Scan for the cell matching the given text and deliver its [X, Y] coordinate at center. 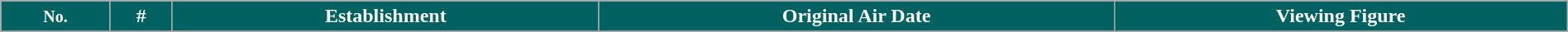
# [141, 16]
Establishment [385, 16]
Original Air Date [857, 16]
Viewing Figure [1341, 16]
No. [55, 16]
